Determine the [X, Y] coordinate at the center of the cell enclosing the given text.  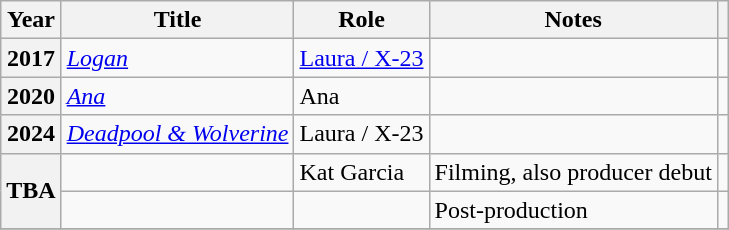
Logan [178, 58]
TBA [31, 191]
Notes [573, 20]
Title [178, 20]
Year [31, 20]
Kat Garcia [362, 172]
Role [362, 20]
Filming, also producer debut [573, 172]
Post-production [573, 210]
2024 [31, 134]
Deadpool & Wolverine [178, 134]
2020 [31, 96]
2017 [31, 58]
